Find where the given text appears and provide that cell's center as [X, Y] coordinate. 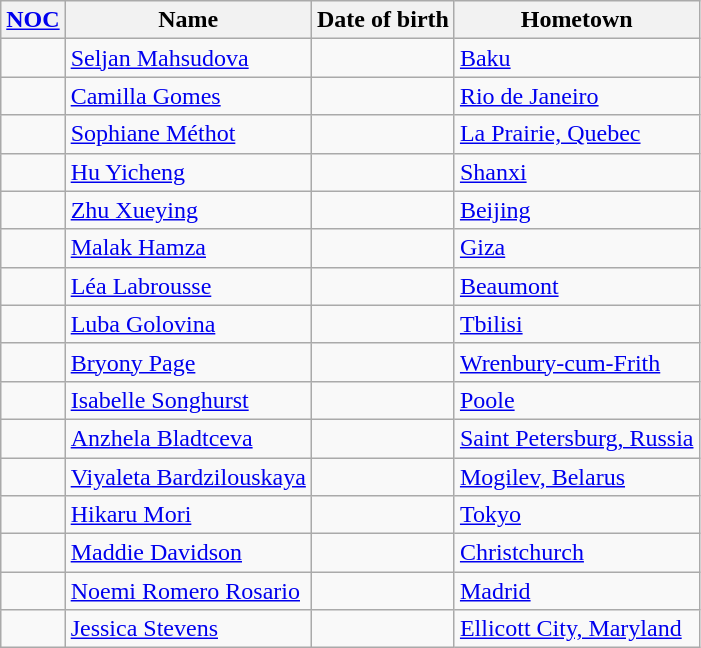
Rio de Janeiro [576, 96]
NOC [33, 20]
Léa Labrousse [188, 286]
Beaumont [576, 286]
Beijing [576, 210]
Wrenbury-cum-Frith [576, 362]
Tbilisi [576, 324]
Sophiane Méthot [188, 134]
Christchurch [576, 553]
Hikaru Mori [188, 515]
Saint Petersburg, Russia [576, 438]
Maddie Davidson [188, 553]
Camilla Gomes [188, 96]
Hometown [576, 20]
Hu Yicheng [188, 172]
Jessica Stevens [188, 629]
Luba Golovina [188, 324]
La Prairie, Quebec [576, 134]
Date of birth [382, 20]
Baku [576, 58]
Bryony Page [188, 362]
Mogilev, Belarus [576, 477]
Zhu Xueying [188, 210]
Noemi Romero Rosario [188, 591]
Malak Hamza [188, 248]
Madrid [576, 591]
Viyaleta Bardzilouskaya [188, 477]
Seljan Mahsudova [188, 58]
Name [188, 20]
Isabelle Songhurst [188, 400]
Poole [576, 400]
Ellicott City, Maryland [576, 629]
Anzhela Bladtceva [188, 438]
Tokyo [576, 515]
Shanxi [576, 172]
Giza [576, 248]
